Extract the [X, Y] coordinate from the center of the cell holding the provided text.  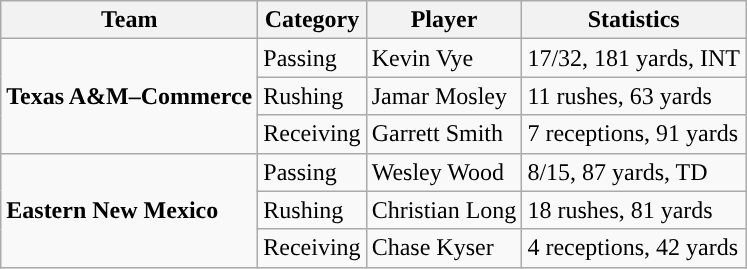
Player [444, 20]
8/15, 87 yards, TD [634, 172]
Team [130, 20]
Wesley Wood [444, 172]
7 receptions, 91 yards [634, 134]
Christian Long [444, 210]
17/32, 181 yards, INT [634, 58]
18 rushes, 81 yards [634, 210]
Statistics [634, 20]
Garrett Smith [444, 134]
Jamar Mosley [444, 96]
Eastern New Mexico [130, 210]
11 rushes, 63 yards [634, 96]
Texas A&M–Commerce [130, 96]
Kevin Vye [444, 58]
4 receptions, 42 yards [634, 248]
Chase Kyser [444, 248]
Category [312, 20]
